Return (x, y) of the center of cell containing provided text 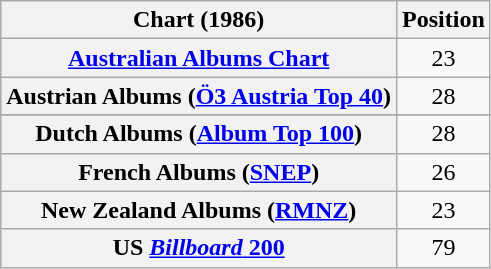
New Zealand Albums (RMNZ) (199, 210)
79 (444, 248)
Dutch Albums (Album Top 100) (199, 134)
26 (444, 172)
Austrian Albums (Ö3 Austria Top 40) (199, 96)
US Billboard 200 (199, 248)
Position (444, 20)
Chart (1986) (199, 20)
French Albums (SNEP) (199, 172)
Australian Albums Chart (199, 58)
